Search for the cell housing the specified text and yield its (X, Y) center coordinate. 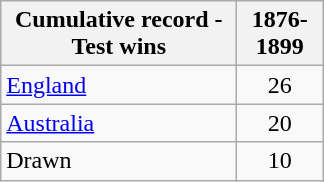
Australia (119, 123)
Cumulative record - Test wins (119, 34)
1876-1899 (280, 34)
10 (280, 161)
20 (280, 123)
26 (280, 85)
England (119, 85)
Drawn (119, 161)
